Pinpoint the cell where the given text exists, returning its (x, y) midpoint coordinate. 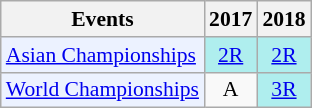
2017 (230, 19)
Asian Championships (102, 55)
Events (102, 19)
2018 (284, 19)
A (230, 90)
World Championships (102, 90)
3R (284, 90)
